Find where the given text appears and provide that cell's center as [X, Y] coordinate. 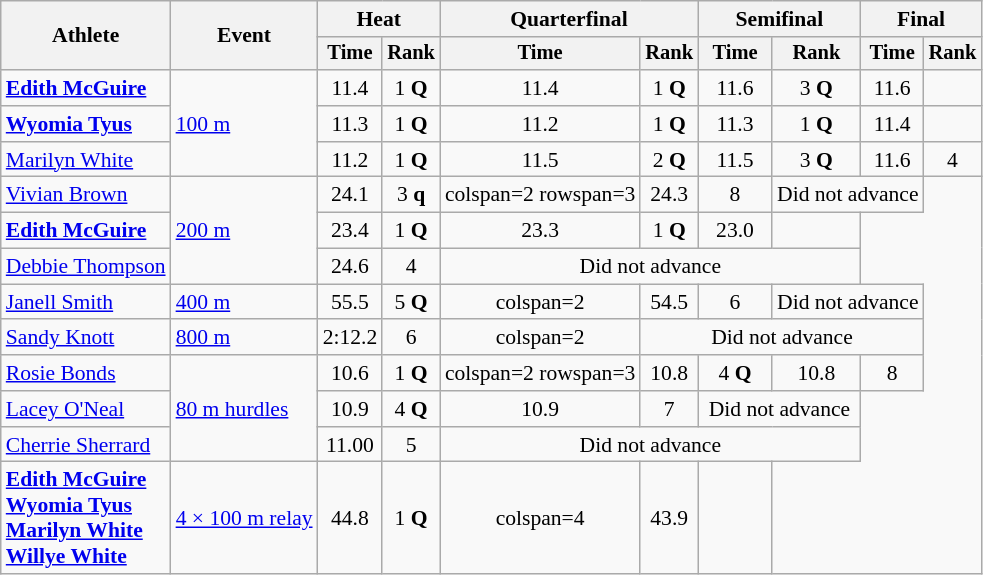
23.0 [735, 231]
5 [411, 445]
100 m [244, 124]
Sandy Knott [86, 338]
2:12.2 [350, 338]
80 m hurdles [244, 408]
Marilyn White [86, 160]
24.3 [669, 195]
Debbie Thompson [86, 267]
Vivian Brown [86, 195]
3 q [411, 195]
23.4 [350, 231]
44.8 [350, 518]
10.6 [350, 373]
Quarterfinal [569, 19]
400 m [244, 302]
Athlete [86, 36]
5 Q [411, 302]
800 m [244, 338]
43.9 [669, 518]
24.6 [350, 267]
200 m [244, 230]
Edith McGuireWyomia TyusMarilyn WhiteWillye White [86, 518]
24.1 [350, 195]
Wyomia Tyus [86, 124]
11.00 [350, 445]
54.5 [669, 302]
Semifinal [780, 19]
Lacey O'Neal [86, 409]
2 Q [669, 160]
4 × 100 m relay [244, 518]
Janell Smith [86, 302]
55.5 [350, 302]
Heat [379, 19]
23.3 [540, 231]
7 [669, 409]
colspan=4 [540, 518]
Event [244, 36]
Rosie Bonds [86, 373]
Final [921, 19]
Cherrie Sherrard [86, 445]
